Return (X, Y) of the center of cell containing provided text 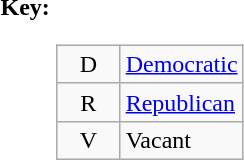
R (89, 102)
D (89, 64)
V (89, 140)
Vacant (182, 140)
Republican (182, 102)
Democratic (182, 64)
